Search for the cell housing the specified text and yield its (X, Y) center coordinate. 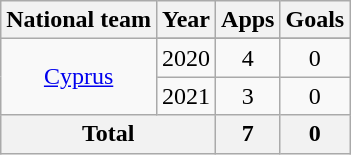
Apps (248, 20)
4 (248, 58)
Cyprus (79, 77)
3 (248, 96)
Total (108, 134)
Goals (315, 20)
Year (186, 20)
National team (79, 20)
2020 (186, 58)
2021 (186, 96)
7 (248, 134)
